Identify which cell holds the provided text, then report its [X, Y] central coordinate. 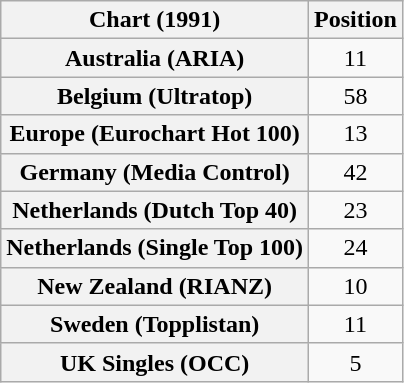
23 [356, 210]
13 [356, 134]
Chart (1991) [155, 20]
Germany (Media Control) [155, 172]
New Zealand (RIANZ) [155, 286]
24 [356, 248]
Netherlands (Dutch Top 40) [155, 210]
Australia (ARIA) [155, 58]
Position [356, 20]
Europe (Eurochart Hot 100) [155, 134]
Sweden (Topplistan) [155, 324]
Netherlands (Single Top 100) [155, 248]
42 [356, 172]
58 [356, 96]
10 [356, 286]
UK Singles (OCC) [155, 362]
5 [356, 362]
Belgium (Ultratop) [155, 96]
